Scan for the cell matching the given text and deliver its [x, y] coordinate at center. 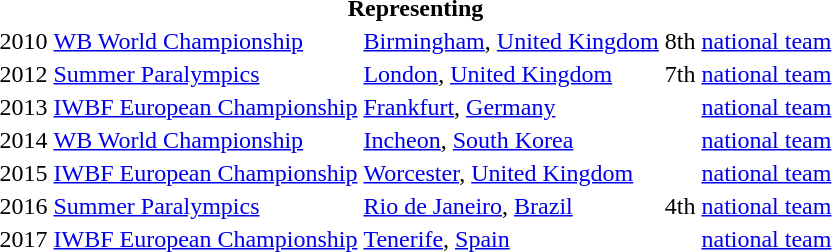
8th [680, 41]
7th [680, 74]
Birmingham, United Kingdom [511, 41]
Frankfurt, Germany [511, 107]
Rio de Janeiro, Brazil [511, 206]
London, United Kingdom [511, 74]
4th [680, 206]
Worcester, United Kingdom [511, 173]
Incheon, South Korea [511, 140]
